Provide the (x, y) coordinate of the cell's center where the given text is located.  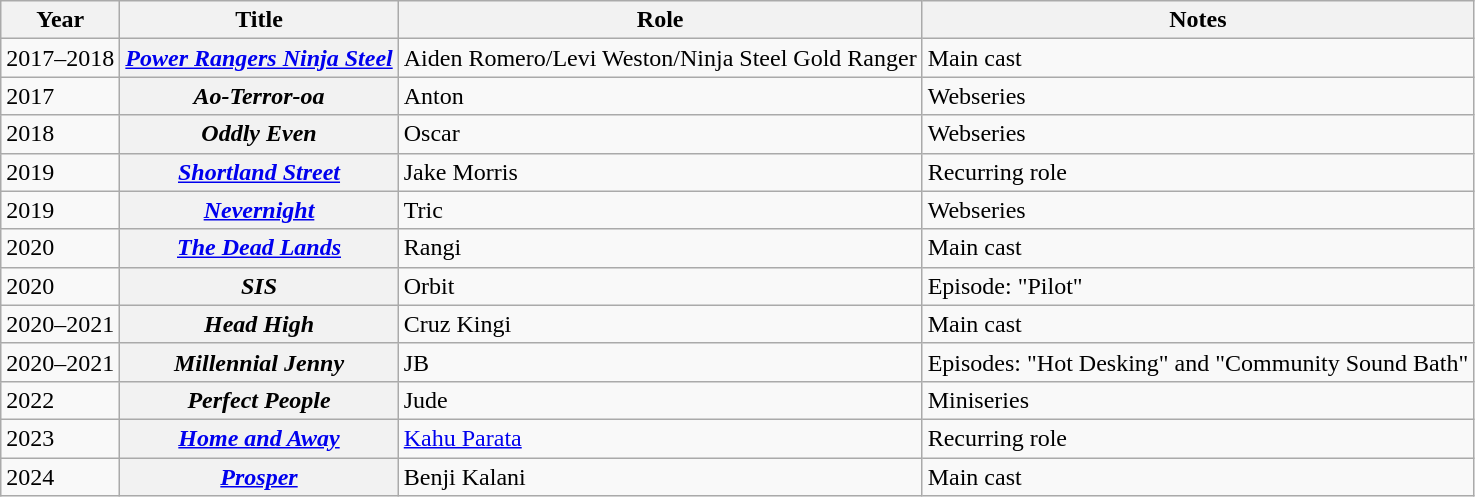
Aiden Romero/Levi Weston/Ninja Steel Gold Ranger (660, 58)
Power Rangers Ninja Steel (259, 58)
Tric (660, 210)
2017–2018 (60, 58)
Millennial Jenny (259, 362)
Oscar (660, 134)
Shortland Street (259, 172)
Rangi (660, 248)
Oddly Even (259, 134)
Notes (1198, 20)
2017 (60, 96)
The Dead Lands (259, 248)
Year (60, 20)
SIS (259, 286)
Cruz Kingi (660, 324)
Perfect People (259, 400)
2022 (60, 400)
Role (660, 20)
Jude (660, 400)
Anton (660, 96)
Ao-Terror-oa (259, 96)
Title (259, 20)
Episode: "Pilot" (1198, 286)
JB (660, 362)
Kahu Parata (660, 438)
Benji Kalani (660, 477)
Jake Morris (660, 172)
2018 (60, 134)
Miniseries (1198, 400)
2024 (60, 477)
Home and Away (259, 438)
Nevernight (259, 210)
Head High (259, 324)
Orbit (660, 286)
Episodes: "Hot Desking" and "Community Sound Bath" (1198, 362)
2023 (60, 438)
Prosper (259, 477)
